Search for the cell housing the specified text and yield its [x, y] center coordinate. 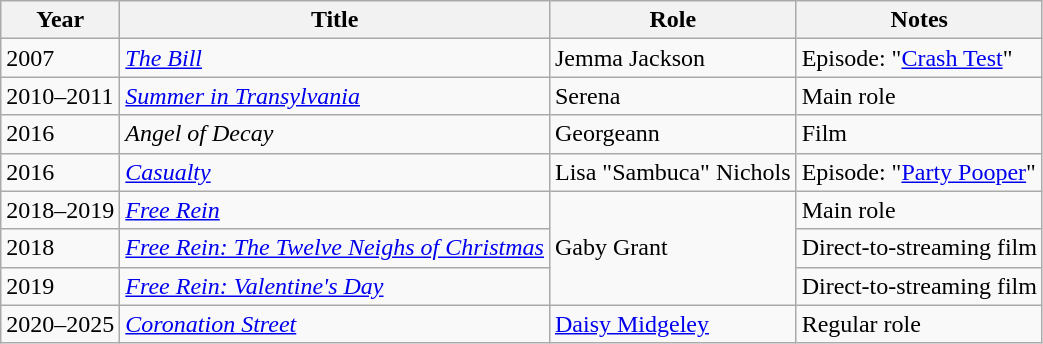
2010–2011 [60, 96]
Daisy Midgeley [672, 324]
Gaby Grant [672, 248]
Regular role [919, 324]
Lisa "Sambuca" Nichols [672, 172]
Summer in Transylvania [335, 96]
Angel of Decay [335, 134]
2018 [60, 248]
2007 [60, 58]
2019 [60, 286]
Serena [672, 96]
Role [672, 20]
Free Rein [335, 210]
The Bill [335, 58]
2018–2019 [60, 210]
Free Rein: Valentine's Day [335, 286]
Notes [919, 20]
2020–2025 [60, 324]
Film [919, 134]
Jemma Jackson [672, 58]
Casualty [335, 172]
Episode: "Crash Test" [919, 58]
Year [60, 20]
Coronation Street [335, 324]
Free Rein: The Twelve Neighs of Christmas [335, 248]
Title [335, 20]
Georgeann [672, 134]
Episode: "Party Pooper" [919, 172]
